For the text-containing cell, return its midpoint in (X, Y) coordinate format. 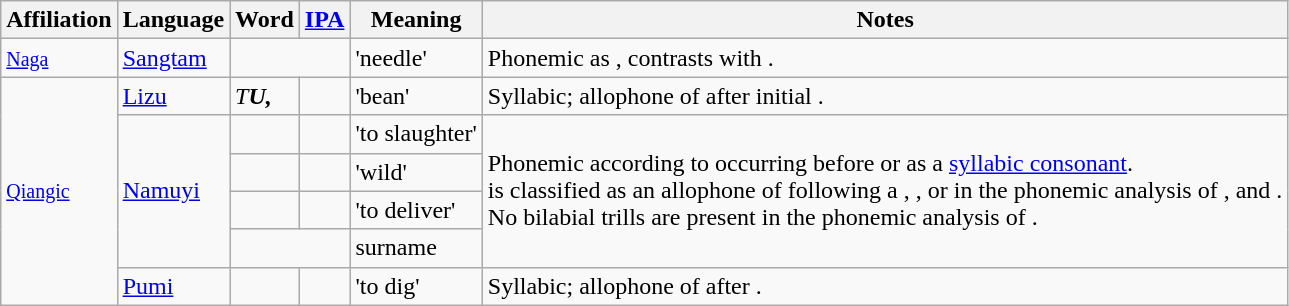
Pumi (173, 286)
Phonemic as , contrasts with . (885, 58)
Naga (59, 58)
Lizu (173, 96)
Language (173, 20)
'wild' (416, 172)
Affiliation (59, 20)
Namuyi (173, 191)
'to slaughter' (416, 134)
'to deliver' (416, 210)
Sangtam (173, 58)
Syllabic; allophone of after . (885, 286)
Notes (885, 20)
Qiangic (59, 191)
'to dig' (416, 286)
Word (265, 20)
'needle' (416, 58)
Meaning (416, 20)
TU, (265, 96)
'bean' (416, 96)
surname (416, 248)
Syllabic; allophone of after initial . (885, 96)
IPA (324, 20)
